Search for the cell housing the specified text and yield its (x, y) center coordinate. 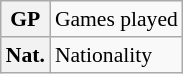
Games played (116, 19)
Nationality (116, 55)
GP (26, 19)
Nat. (26, 55)
